Return [X, Y] of the center of cell containing provided text 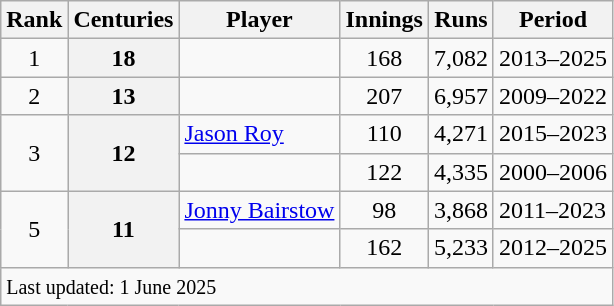
207 [384, 96]
Rank [34, 20]
110 [384, 134]
4,335 [460, 172]
2015–2023 [552, 134]
2012–2025 [552, 248]
4,271 [460, 134]
Centuries [124, 20]
Player [260, 20]
3 [34, 153]
5,233 [460, 248]
168 [384, 58]
5 [34, 229]
1 [34, 58]
12 [124, 153]
Innings [384, 20]
11 [124, 229]
7,082 [460, 58]
Last updated: 1 June 2025 [307, 286]
2013–2025 [552, 58]
2009–2022 [552, 96]
2 [34, 96]
Jason Roy [260, 134]
3,868 [460, 210]
98 [384, 210]
2000–2006 [552, 172]
162 [384, 248]
6,957 [460, 96]
Jonny Bairstow [260, 210]
18 [124, 58]
Period [552, 20]
Runs [460, 20]
2011–2023 [552, 210]
122 [384, 172]
13 [124, 96]
